Pinpoint the cell where the given text exists, returning its [X, Y] midpoint coordinate. 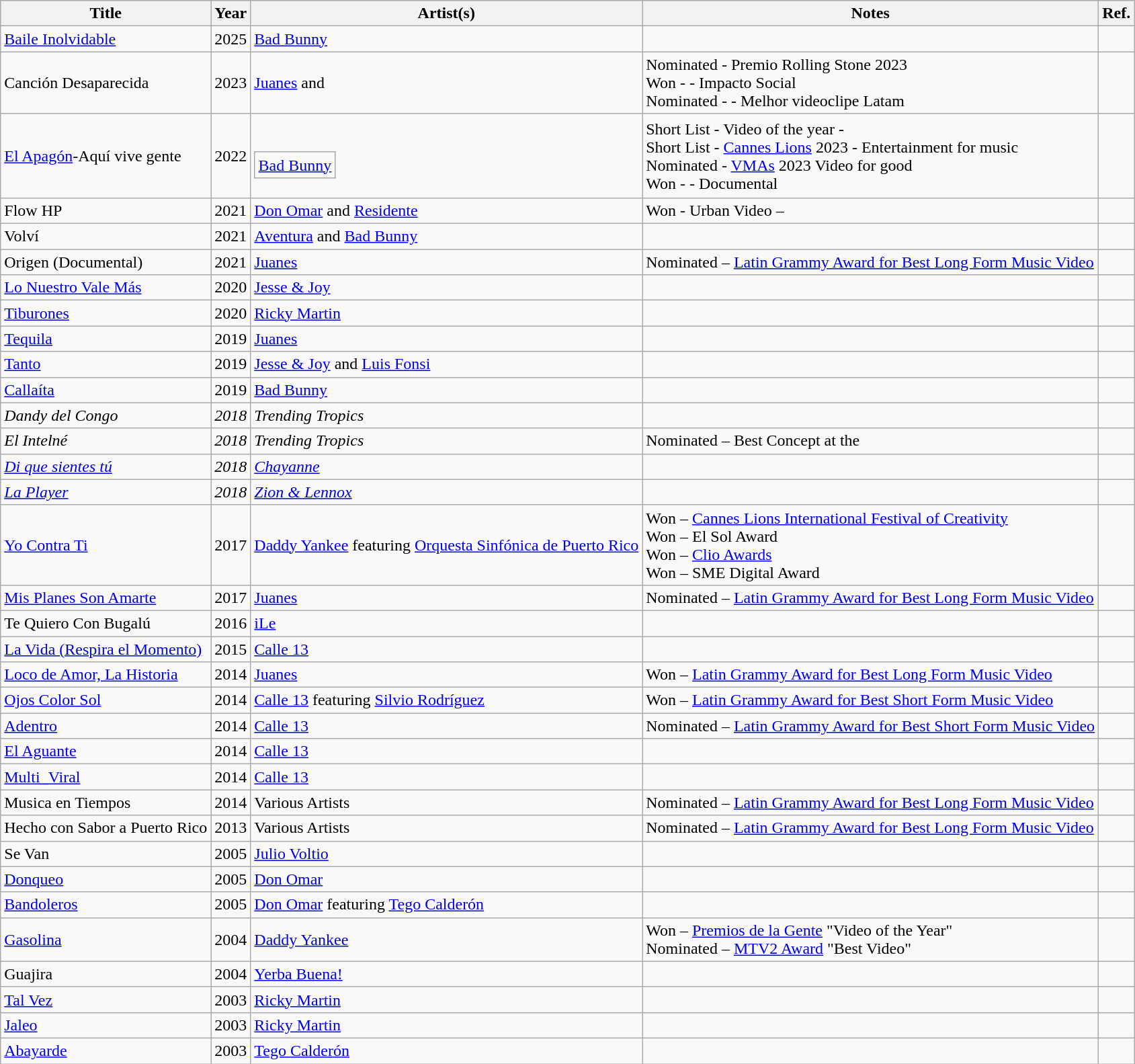
Aventura and Bad Bunny [446, 237]
Zion & Lennox [446, 492]
Title [106, 13]
Hecho con Sabor a Puerto Rico [106, 828]
El Intelné [106, 441]
Tanto [106, 364]
Artist(s) [446, 13]
Yerba Buena! [446, 974]
Daddy Yankee [446, 940]
2022 [231, 156]
El Aguante [106, 751]
Yo Contra Ti [106, 544]
Won - Urban Video – [871, 211]
Lo Nuestro Vale Más [106, 288]
Year [231, 13]
Don Omar and Residente [446, 211]
2015 [231, 649]
El Apagón-Aquí vive gente [106, 156]
Calle 13 featuring Silvio Rodríguez [446, 700]
Nominated – Latin Grammy Award for Best Short Form Music Video [871, 726]
Canción Desaparecida [106, 83]
Tequila [106, 339]
Flow HP [106, 211]
Notes [871, 13]
Daddy Yankee featuring Orquesta Sinfónica de Puerto Rico [446, 544]
Volví [106, 237]
Won – Cannes Lions International Festival of CreativityWon – El Sol AwardWon – Clio AwardsWon – SME Digital Award [871, 544]
Adentro [106, 726]
2016 [231, 623]
Don Omar [446, 879]
Mis Planes Son Amarte [106, 598]
Short List - Video of the year - Short List - Cannes Lions 2023 - Entertainment for musicNominated - VMAs 2023 Video for goodWon - - Documental [871, 156]
Gasolina [106, 940]
Multi_Viral [106, 777]
Callaíta [106, 390]
Guajira [106, 974]
Baile Inolvidable [106, 39]
Don Omar featuring Tego Calderón [446, 905]
Jesse & Joy [446, 288]
Ojos Color Sol [106, 700]
Loco de Amor, La Historia [106, 675]
Nominated - Premio Rolling Stone 2023Won - - Impacto SocialNominated - - Melhor videoclipe Latam [871, 83]
Won – Latin Grammy Award for Best Short Form Music Video [871, 700]
2025 [231, 39]
Jaleo [106, 1025]
Juanes and [446, 83]
La Vida (Respira el Momento) [106, 649]
Musica en Tiempos [106, 803]
Origen (Documental) [106, 262]
Dandy del Congo [106, 415]
Ref. [1117, 13]
2023 [231, 83]
Abayarde [106, 1051]
Di que sientes tú [106, 466]
Won – Latin Grammy Award for Best Long Form Music Video [871, 675]
Jesse & Joy and Luis Fonsi [446, 364]
Bandoleros [106, 905]
Tiburones [106, 313]
Tal Vez [106, 999]
La Player [106, 492]
Julio Voltio [446, 854]
Te Quiero Con Bugalú [106, 623]
Nominated – Best Concept at the [871, 441]
Se Van [106, 854]
Chayanne [446, 466]
iLe [446, 623]
Donqueo [106, 879]
Tego Calderón [446, 1051]
2013 [231, 828]
Won – Premios de la Gente "Video of the Year"Nominated – MTV2 Award "Best Video" [871, 940]
